Detect which cell encompasses the target text, then output its (X, Y) center coordinate. 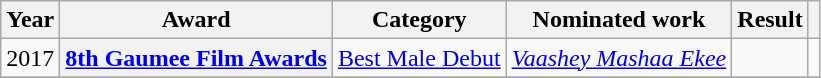
Best Male Debut (419, 58)
Nominated work (619, 20)
Result (770, 20)
2017 (30, 58)
Category (419, 20)
Year (30, 20)
8th Gaumee Film Awards (196, 58)
Award (196, 20)
Vaashey Mashaa Ekee (619, 58)
